Provide the [X, Y] coordinate of the cell's center where the given text is located.  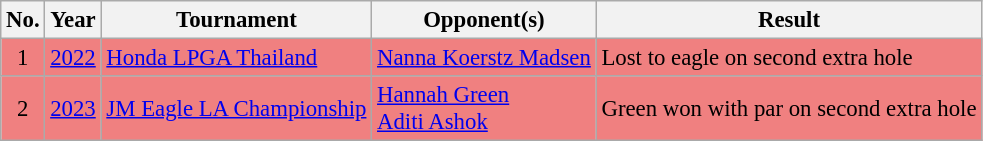
Lost to eagle on second extra hole [789, 58]
Green won with par on second extra hole [789, 108]
Honda LPGA Thailand [236, 58]
JM Eagle LA Championship [236, 108]
Nanna Koerstz Madsen [484, 58]
2 [23, 108]
2023 [73, 108]
No. [23, 20]
1 [23, 58]
Hannah Green Aditi Ashok [484, 108]
2022 [73, 58]
Opponent(s) [484, 20]
Result [789, 20]
Tournament [236, 20]
Year [73, 20]
